Locate the cell with the specified text and output its (X, Y) center coordinate. 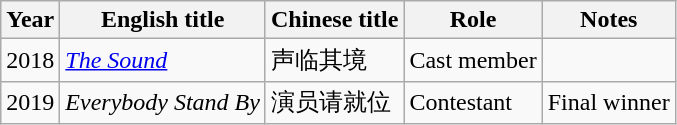
Final winner (608, 102)
The Sound (163, 60)
Cast member (473, 60)
2019 (30, 102)
Chinese title (334, 20)
2018 (30, 60)
Notes (608, 20)
声临其境 (334, 60)
English title (163, 20)
Contestant (473, 102)
演员请就位 (334, 102)
Year (30, 20)
Role (473, 20)
Everybody Stand By (163, 102)
